From the cell containing the given text, extract its center point as [x, y] coordinate. 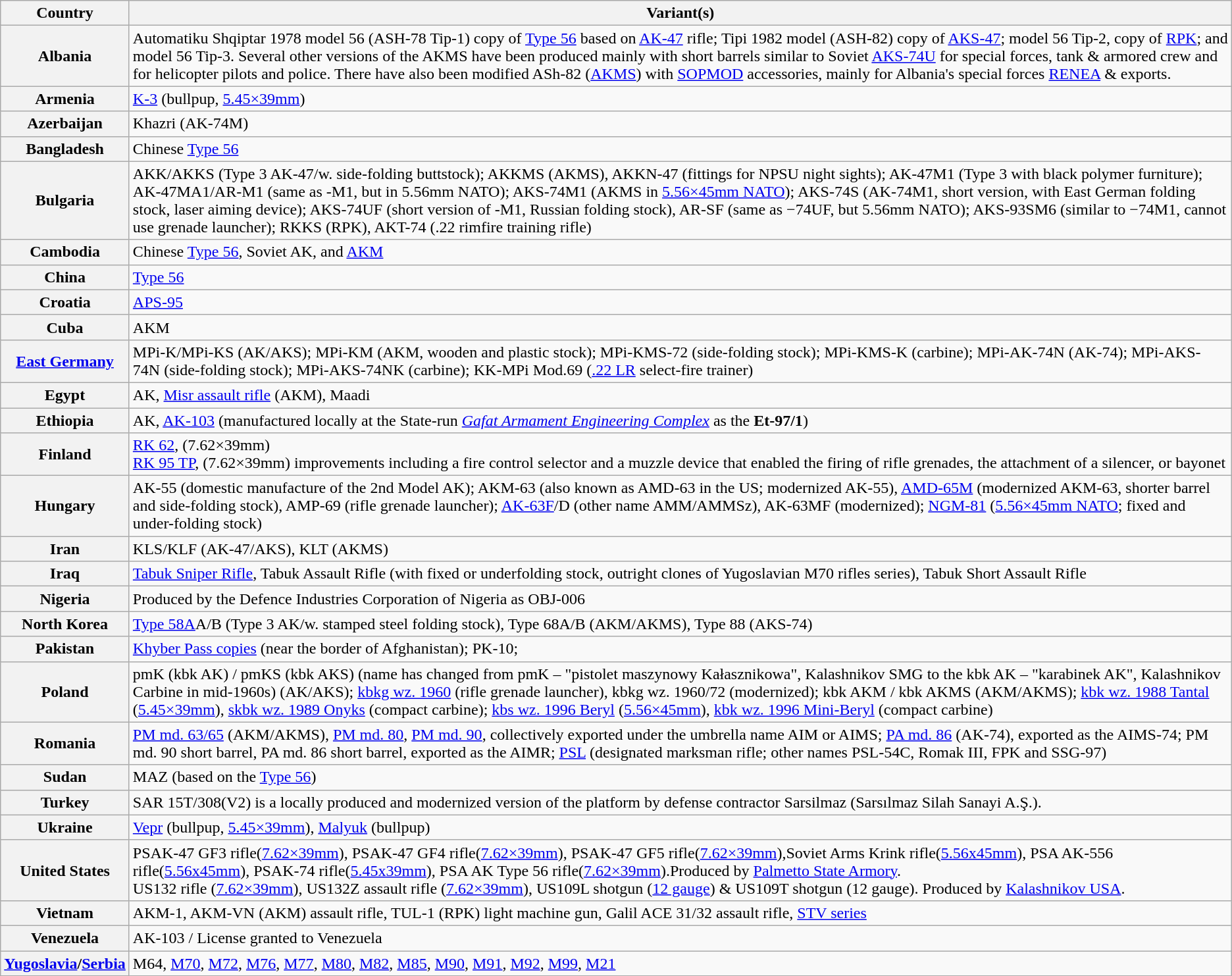
Albania [65, 56]
Sudan [65, 777]
Ukraine [65, 827]
Produced by the Defence Industries Corporation of Nigeria as OBJ-006 [680, 599]
Venezuela [65, 938]
Iran [65, 549]
M64, M70, M72, M76, M77, M80, M82, M85, M90, M91, M92, M99, M21 [680, 963]
North Korea [65, 624]
AKM [680, 327]
Yugoslavia/Serbia [65, 963]
United States [65, 870]
AK, AK-103 (manufactured locally at the State-run Gafat Armament Engineering Complex as the Et-97/1) [680, 421]
MAZ (based on the Type 56) [680, 777]
Hungary [65, 506]
Turkey [65, 802]
APS-95 [680, 302]
Chinese Type 56, Soviet AK, and AKM [680, 252]
Finland [65, 454]
Poland [65, 692]
Khazri (AK-74M) [680, 124]
Pakistan [65, 649]
Bulgaria [65, 200]
Variant(s) [680, 13]
AKM-1, AKM-VN (AKM) assault rifle, TUL-1 (RPK) light machine gun, Galil ACE 31/32 assault rifle, STV series [680, 913]
Type 58AA/B (Type 3 AK/w. stamped steel folding stock), Type 68A/B (AKM/AKMS), Type 88 (AKS-74) [680, 624]
Country [65, 13]
KLS/KLF (AK-47/AKS), KLT (AKMS) [680, 549]
China [65, 277]
Bangladesh [65, 149]
Egypt [65, 395]
Cuba [65, 327]
East Germany [65, 361]
Azerbaijan [65, 124]
AK, Misr assault rifle (AKM), Maadi [680, 395]
Armenia [65, 99]
Vietnam [65, 913]
Croatia [65, 302]
Iraq [65, 574]
Khyber Pass copies (near the border of Afghanistan); PK-10; [680, 649]
SAR 15T/308(V2) is a locally produced and modernized version of the platform by defense contractor Sarsilmaz (Sarsılmaz Silah Sanayi A.Ş.). [680, 802]
K-3 (bullpup, 5.45×39mm) [680, 99]
Romania [65, 744]
Type 56 [680, 277]
AK-103 / License granted to Venezuela [680, 938]
Chinese Type 56 [680, 149]
Cambodia [65, 252]
Nigeria [65, 599]
Ethiopia [65, 421]
Vepr (bullpup, 5.45×39mm), Malyuk (bullpup) [680, 827]
